Output the (X, Y) coordinate of the center of the cell containing the given text.  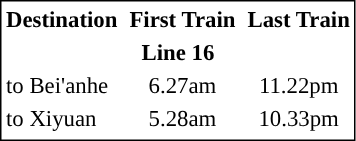
Last Train (298, 19)
10.33pm (298, 119)
11.22pm (298, 85)
Line 16 (178, 53)
First Train (182, 19)
5.28am (182, 119)
to Bei'anhe (61, 85)
to Xiyuan (61, 119)
6.27am (182, 85)
Destination (61, 19)
